From the cell containing the given text, extract its center point as (x, y) coordinate. 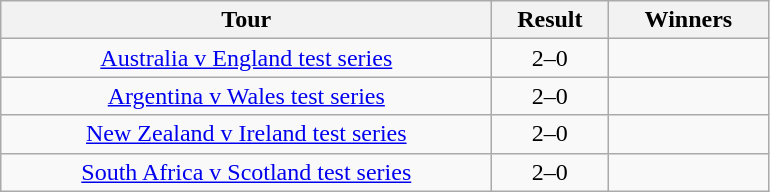
Australia v England test series (246, 58)
South Africa v Scotland test series (246, 172)
Result (550, 20)
Argentina v Wales test series (246, 96)
Winners (688, 20)
New Zealand v Ireland test series (246, 134)
Tour (246, 20)
